For the text-containing cell, return its midpoint in [X, Y] coordinate format. 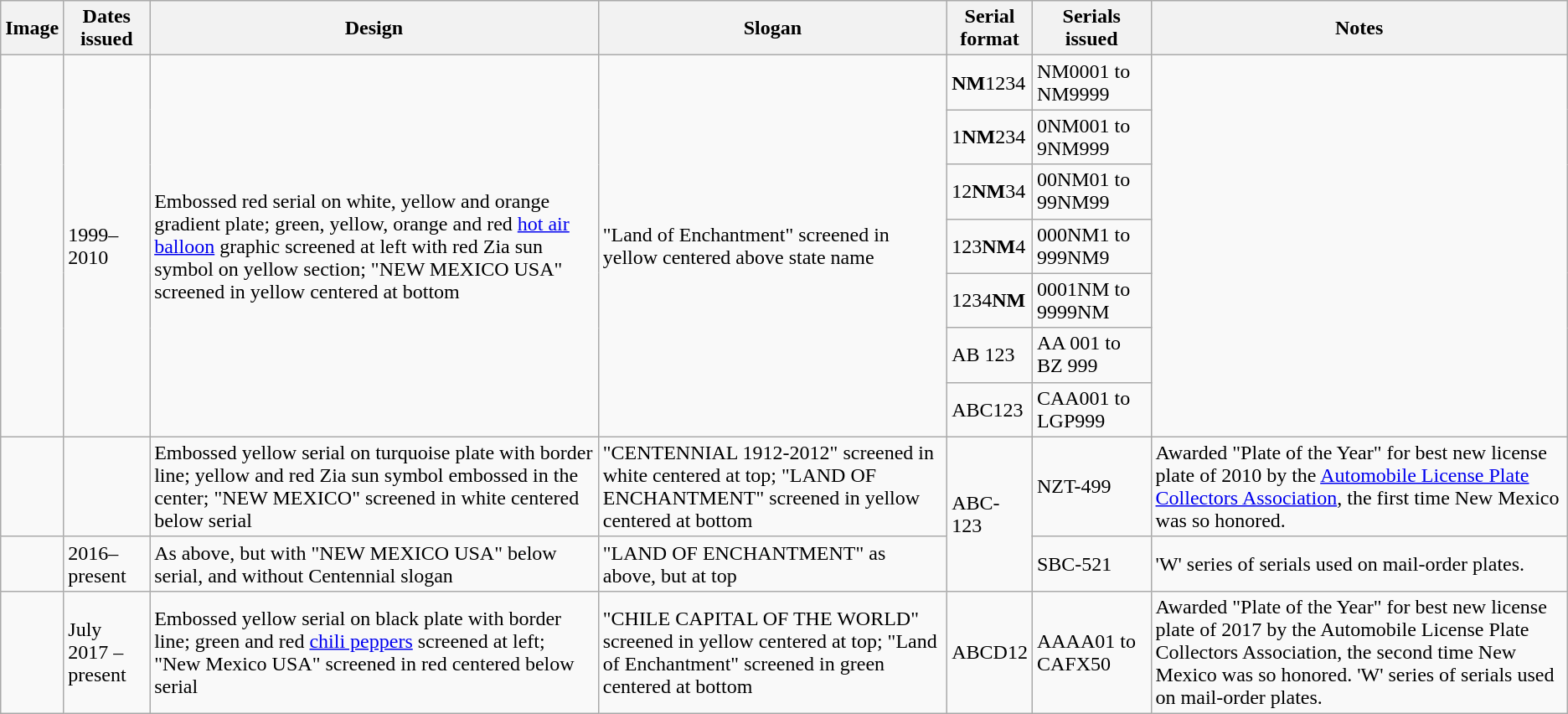
0NM001 to 9NM999 [1091, 137]
2016–present [107, 563]
SBC-521 [1091, 563]
"LAND OF ENCHANTMENT" as above, but at top [772, 563]
1NM234 [990, 137]
Image [32, 28]
NZT-499 [1091, 486]
0001NM to 9999NM [1091, 300]
1999–2010 [107, 246]
NM0001 to NM9999 [1091, 82]
ABCD12 [990, 652]
ABC-123 [990, 514]
000NM1 to 999NM9 [1091, 246]
AB 123 [990, 355]
As above, but with "NEW MEXICO USA" below serial, and without Centennial slogan [374, 563]
123NM4 [990, 246]
"CENTENNIAL 1912-2012" screened in white centered at top; "LAND OF ENCHANTMENT" screened in yellow centered at bottom [772, 486]
1234NM [990, 300]
Serial format [990, 28]
12NM34 [990, 191]
Design [374, 28]
"CHILE CAPITAL OF THE WORLD" screened in yellow centered at top; "Land of Enchantment" screened in green centered at bottom [772, 652]
Serials issued [1091, 28]
NM1234 [990, 82]
AA 001 to BZ 999 [1091, 355]
"Land of Enchantment" screened in yellow centered above state name [772, 246]
Dates issued [107, 28]
Notes [1359, 28]
ABC123 [990, 409]
Slogan [772, 28]
AAAA01 to CAFX50 [1091, 652]
'W' series of serials used on mail-order plates. [1359, 563]
00NM01 to 99NM99 [1091, 191]
CAA001 to LGP999 [1091, 409]
July 2017 – present [107, 652]
